Return the (X, Y) coordinate for the center point of the cell that contains the specified text.  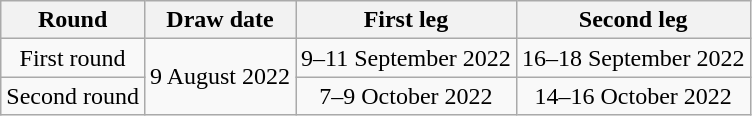
Round (73, 20)
Second leg (633, 20)
Draw date (220, 20)
9–11 September 2022 (406, 58)
7–9 October 2022 (406, 96)
First leg (406, 20)
16–18 September 2022 (633, 58)
First round (73, 58)
Second round (73, 96)
14–16 October 2022 (633, 96)
9 August 2022 (220, 77)
